From the cell containing the given text, extract its center point as (x, y) coordinate. 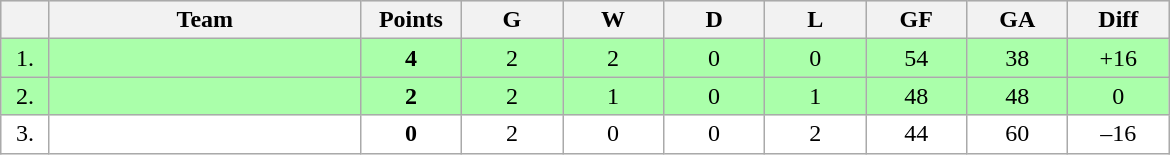
2. (26, 96)
3. (26, 134)
54 (916, 58)
–16 (1118, 134)
GA (1018, 20)
G (512, 20)
Points (410, 20)
38 (1018, 58)
D (714, 20)
L (816, 20)
W (612, 20)
4 (410, 58)
+16 (1118, 58)
GF (916, 20)
60 (1018, 134)
1. (26, 58)
44 (916, 134)
Diff (1118, 20)
Team (204, 20)
